Pinpoint the cell where the given text exists, returning its [X, Y] midpoint coordinate. 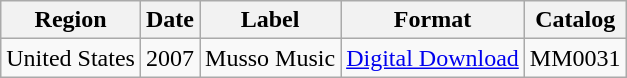
2007 [170, 58]
Musso Music [270, 58]
Region [71, 20]
Format [433, 20]
MM0031 [575, 58]
Digital Download [433, 58]
Label [270, 20]
Catalog [575, 20]
United States [71, 58]
Date [170, 20]
